Pinpoint the cell where the given text exists, returning its (X, Y) midpoint coordinate. 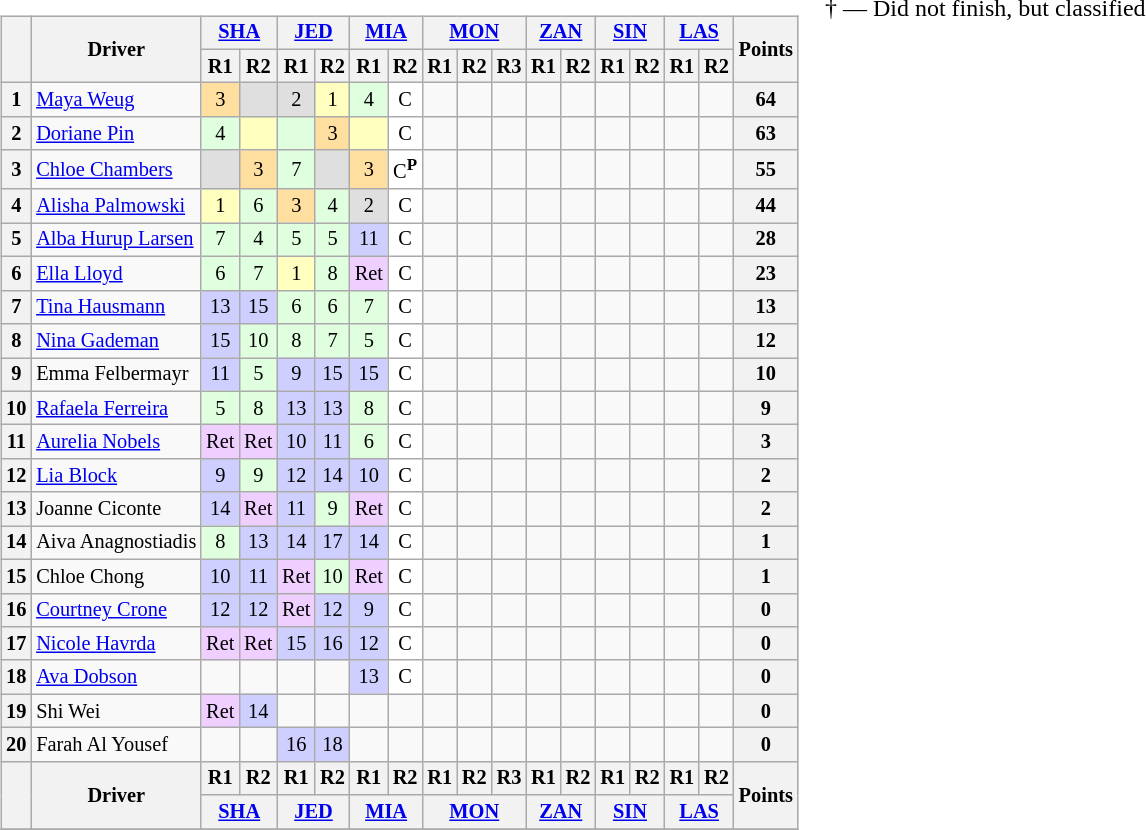
Chloe Chong (116, 576)
Rafaela Ferreira (116, 408)
Farah Al Yousef (116, 745)
64 (766, 100)
Courtney Crone (116, 610)
Lia Block (116, 475)
19 (16, 711)
CP (406, 170)
20 (16, 745)
Emma Felbermayr (116, 375)
Maya Weug (116, 100)
Alba Hurup Larsen (116, 240)
55 (766, 170)
Chloe Chambers (116, 170)
Nicole Havrda (116, 644)
Nina Gademan (116, 341)
Aurelia Nobels (116, 442)
Tina Hausmann (116, 307)
Alisha Palmowski (116, 206)
Ella Lloyd (116, 274)
Doriane Pin (116, 134)
23 (766, 274)
Ava Dobson (116, 677)
28 (766, 240)
44 (766, 206)
Joanne Ciconte (116, 509)
Aiva Anagnostiadis (116, 543)
63 (766, 134)
Shi Wei (116, 711)
